Output the (x, y) coordinate of the center of the cell containing the given text.  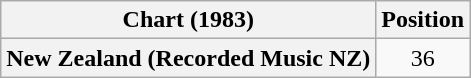
Chart (1983) (188, 20)
36 (423, 58)
Position (423, 20)
New Zealand (Recorded Music NZ) (188, 58)
